Provide the (X, Y) coordinate of the cell's center where the given text is located.  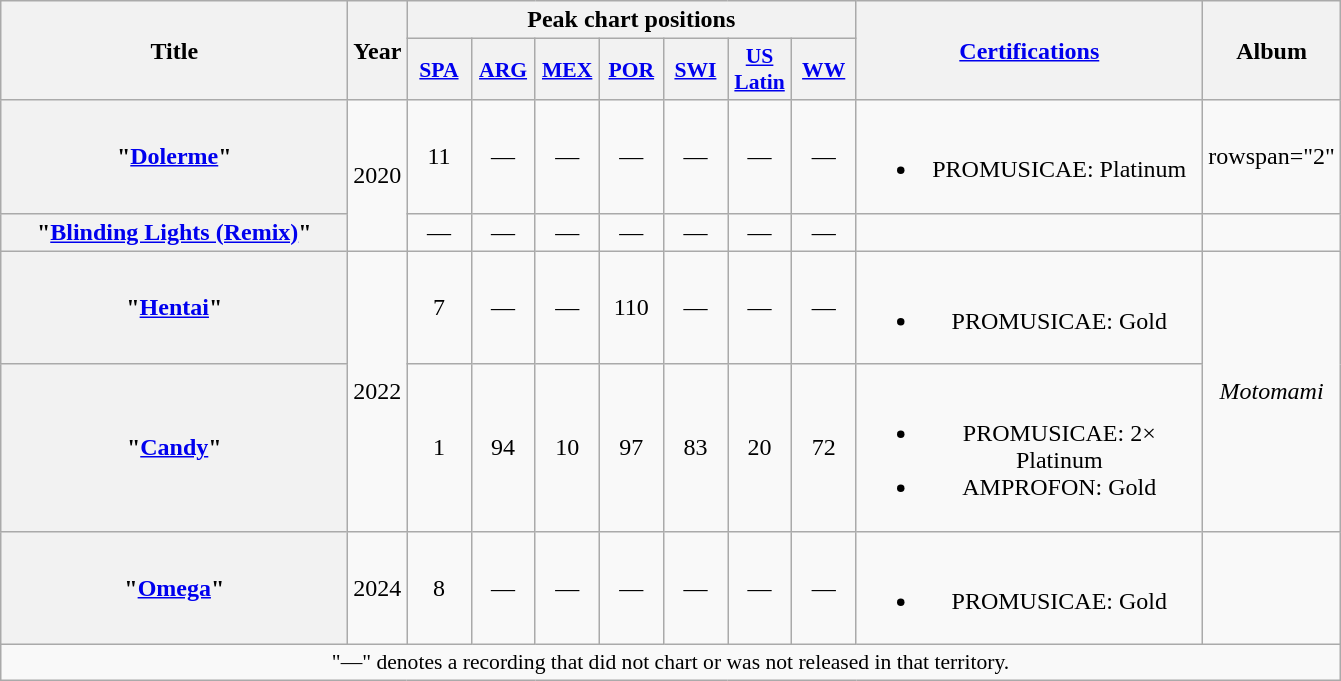
"Candy" (174, 448)
2022 (378, 391)
Motomami (1272, 391)
Title (174, 50)
11 (439, 156)
2020 (378, 176)
8 (439, 588)
WW (824, 70)
7 (439, 308)
83 (695, 448)
"Dolerme" (174, 156)
"Omega" (174, 588)
Year (378, 50)
USLatin (760, 70)
"—" denotes a recording that did not chart or was not released in that territory. (671, 662)
1 (439, 448)
MEX (567, 70)
ARG (503, 70)
72 (824, 448)
rowspan="2" (1272, 156)
110 (631, 308)
2024 (378, 588)
10 (567, 448)
"Hentai" (174, 308)
Certifications (1030, 50)
SPA (439, 70)
PROMUSICAE: 2× PlatinumAMPROFON: Gold (1030, 448)
97 (631, 448)
Album (1272, 50)
20 (760, 448)
PROMUSICAE: Platinum (1030, 156)
Peak chart positions (632, 20)
SWI (695, 70)
"Blinding Lights (Remix)" (174, 232)
94 (503, 448)
POR (631, 70)
